Scan for the cell matching the given text and deliver its [X, Y] coordinate at center. 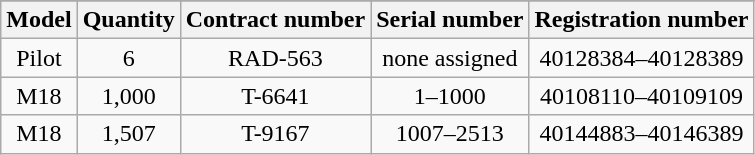
6 [128, 58]
Pilot [39, 58]
Quantity [128, 20]
40108110–40109109 [642, 96]
1007–2513 [450, 134]
Contract number [275, 20]
40144883–40146389 [642, 134]
40128384–40128389 [642, 58]
RAD-563 [275, 58]
1–1000 [450, 96]
1,507 [128, 134]
Model [39, 20]
Registration number [642, 20]
none assigned [450, 58]
T-6641 [275, 96]
Serial number [450, 20]
T-9167 [275, 134]
1,000 [128, 96]
